Locate the cell with the specified text and output its (X, Y) center coordinate. 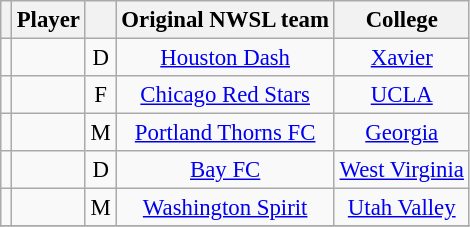
Xavier (402, 58)
UCLA (402, 95)
College (402, 20)
Washington Spirit (225, 208)
West Virginia (402, 170)
Original NWSL team (225, 20)
Georgia (402, 133)
Player (48, 20)
Portland Thorns FC (225, 133)
Houston Dash (225, 58)
Bay FC (225, 170)
Chicago Red Stars (225, 95)
F (100, 95)
Utah Valley (402, 208)
